Detect which cell encompasses the target text, then output its [x, y] center coordinate. 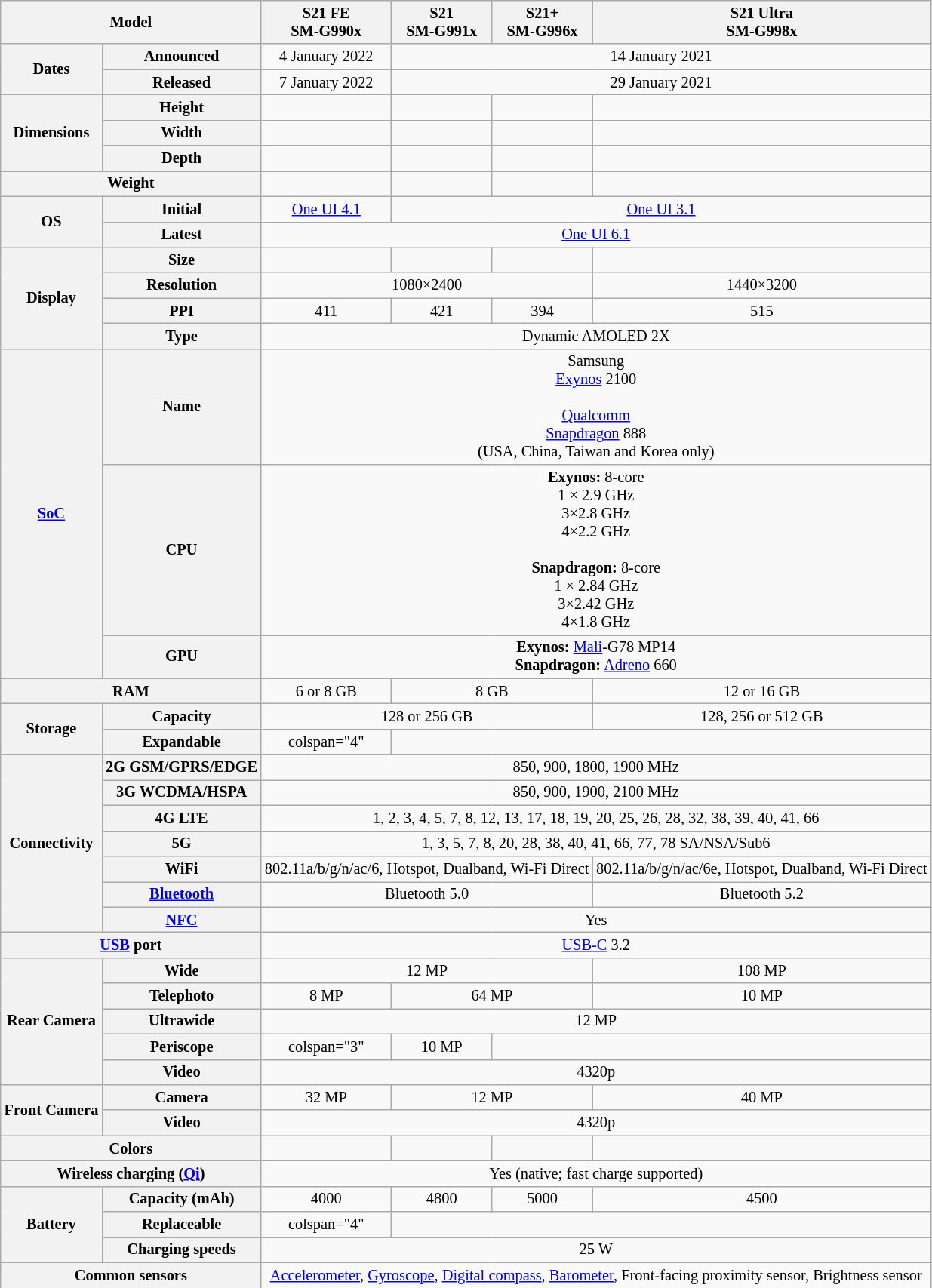
12 or 16 GB [761, 691]
colspan="3" [326, 1047]
Expandable [181, 742]
14 January 2021 [661, 57]
Width [181, 133]
Dynamic AMOLED 2X [596, 336]
NFC [181, 920]
Wireless charging (Qi) [131, 1173]
WiFi [181, 868]
5G [181, 844]
515 [761, 311]
411 [326, 311]
Replaceable [181, 1225]
One UI 3.1 [661, 209]
S21 FESM-G990x [326, 22]
Yes [596, 920]
Capacity (mAh) [181, 1199]
S21+SM-G996x [542, 22]
Telephoto [181, 996]
SoC [51, 513]
8 MP [326, 996]
Battery [51, 1224]
Resolution [181, 285]
Bluetooth 5.0 [427, 894]
Latest [181, 235]
OS [51, 222]
1080×2400 [427, 285]
Periscope [181, 1047]
64 MP [492, 996]
3G WCDMA/HSPA [181, 792]
850, 900, 1800, 1900 MHz [596, 767]
GPU [181, 656]
40 MP [761, 1097]
108 MP [761, 970]
S21 UltraSM-G998x [761, 22]
Exynos: Mali-G78 MP14Snapdragon: Adreno 660 [596, 656]
USB-C 3.2 [596, 945]
Accelerometer, Gyroscope, Digital compass, Barometer, Front-facing proximity sensor, Brightness sensor [596, 1275]
4800 [442, 1199]
29 January 2021 [661, 82]
1440×3200 [761, 285]
Weight [131, 183]
PPI [181, 311]
25 W [596, 1250]
Dimensions [51, 133]
Front Camera [51, 1109]
Charging speeds [181, 1250]
4500 [761, 1199]
S21SM-G991x [442, 22]
Height [181, 107]
1, 2, 3, 4, 5, 7, 8, 12, 13, 17, 18, 19, 20, 25, 26, 28, 32, 38, 39, 40, 41, 66 [596, 818]
CPU [181, 550]
One UI 4.1 [326, 209]
7 January 2022 [326, 82]
394 [542, 311]
802.11a/b/g/n/ac/6e, Hotspot, Dualband, Wi-Fi Direct [761, 868]
8 GB [492, 691]
128, 256 or 512 GB [761, 716]
One UI 6.1 [596, 235]
RAM [131, 691]
Depth [181, 158]
Ultrawide [181, 1021]
Colors [131, 1148]
Capacity [181, 716]
850, 900, 1900, 2100 MHz [596, 792]
Connectivity [51, 844]
4 January 2022 [326, 57]
32 MP [326, 1097]
Camera [181, 1097]
SamsungExynos 2100QualcommSnapdragon 888(USA, China, Taiwan and Korea only) [596, 407]
4G LTE [181, 818]
Exynos: 8-core1 × 2.9 GHz3×2.8 GHz4×2.2 GHzSnapdragon: 8-core1 × 2.84 GHz3×2.42 GHz4×1.8 GHz [596, 550]
1, 3, 5, 7, 8, 20, 28, 38, 40, 41, 66, 77, 78 SA/NSA/Sub6 [596, 844]
4000 [326, 1199]
USB port [131, 945]
Bluetooth 5.2 [761, 894]
Released [181, 82]
5000 [542, 1199]
Display [51, 297]
Announced [181, 57]
6 or 8 GB [326, 691]
802.11a/b/g/n/ac/6, Hotspot, Dualband, Wi-Fi Direct [427, 868]
Model [131, 22]
Storage [51, 729]
Name [181, 407]
Wide [181, 970]
Common sensors [131, 1275]
Bluetooth [181, 894]
Size [181, 260]
Dates [51, 69]
Rear Camera [51, 1021]
Initial [181, 209]
Yes (native; fast charge supported) [596, 1173]
128 or 256 GB [427, 716]
2G GSM/GPRS/EDGE [181, 767]
421 [442, 311]
Type [181, 336]
